Search for the cell housing the specified text and yield its [x, y] center coordinate. 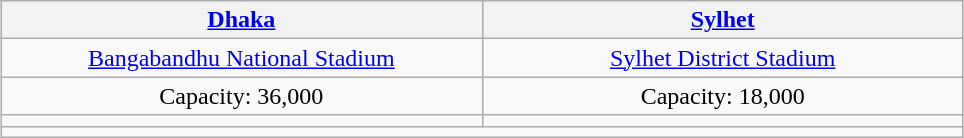
Capacity: 18,000 [722, 96]
Dhaka [242, 20]
Bangabandhu National Stadium [242, 58]
Sylhet District Stadium [722, 58]
Capacity: 36,000 [242, 96]
Sylhet [722, 20]
